Identify which cell holds the provided text, then report its [X, Y] central coordinate. 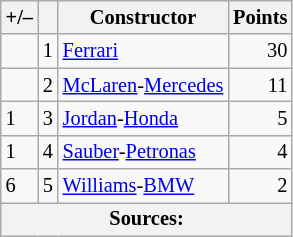
Jordan-Honda [143, 118]
Constructor [143, 17]
Sources: [147, 219]
6 [20, 186]
+/– [20, 17]
3 [48, 118]
Points [260, 17]
30 [260, 51]
Sauber-Petronas [143, 152]
11 [260, 85]
Williams-BMW [143, 186]
McLaren-Mercedes [143, 85]
Ferrari [143, 51]
